Detect which cell encompasses the target text, then output its (x, y) center coordinate. 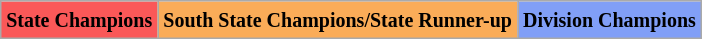
State Champions (80, 20)
South State Champions/State Runner-up (338, 20)
Division Champions (610, 20)
